Pinpoint the cell where the given text exists, returning its (X, Y) midpoint coordinate. 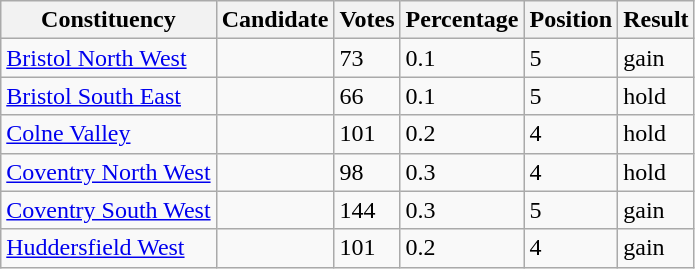
Colne Valley (108, 134)
Result (656, 20)
Candidate (275, 20)
Position (571, 20)
Coventry South West (108, 210)
98 (367, 172)
Votes (367, 20)
Constituency (108, 20)
Coventry North West (108, 172)
Huddersfield West (108, 248)
66 (367, 96)
Bristol South East (108, 96)
73 (367, 58)
144 (367, 210)
Bristol North West (108, 58)
Percentage (462, 20)
